For the text-containing cell, return its midpoint in [X, Y] coordinate format. 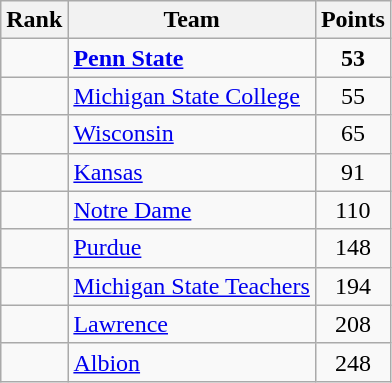
Lawrence [192, 324]
Kansas [192, 172]
110 [352, 210]
Points [352, 20]
248 [352, 362]
194 [352, 286]
Rank [34, 20]
Albion [192, 362]
148 [352, 248]
Wisconsin [192, 134]
Penn State [192, 58]
65 [352, 134]
Michigan State Teachers [192, 286]
208 [352, 324]
Team [192, 20]
55 [352, 96]
Notre Dame [192, 210]
53 [352, 58]
Purdue [192, 248]
Michigan State College [192, 96]
91 [352, 172]
